Determine the [x, y] coordinate at the center of the cell enclosing the given text.  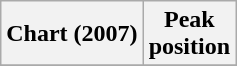
Chart (2007) [72, 34]
Peakposition [189, 34]
